Locate the cell with the specified text and output its [X, Y] center coordinate. 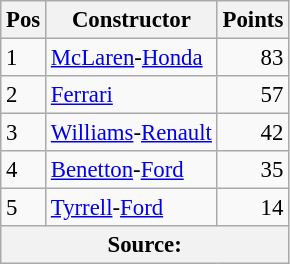
2 [24, 95]
42 [252, 133]
Pos [24, 20]
14 [252, 208]
35 [252, 170]
Ferrari [132, 95]
1 [24, 58]
3 [24, 133]
4 [24, 170]
83 [252, 58]
Constructor [132, 20]
Benetton-Ford [132, 170]
57 [252, 95]
McLaren-Honda [132, 58]
Source: [145, 245]
Tyrrell-Ford [132, 208]
Williams-Renault [132, 133]
Points [252, 20]
5 [24, 208]
